Locate the cell with the specified text and output its (x, y) center coordinate. 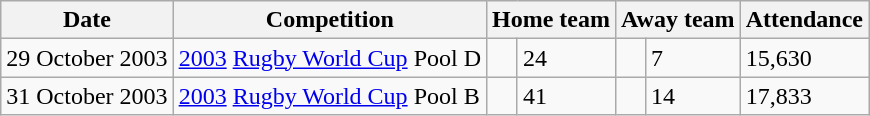
31 October 2003 (87, 96)
2003 Rugby World Cup Pool D (330, 58)
24 (566, 58)
14 (692, 96)
15,630 (804, 58)
Date (87, 20)
41 (566, 96)
7 (692, 58)
2003 Rugby World Cup Pool B (330, 96)
29 October 2003 (87, 58)
Attendance (804, 20)
Competition (330, 20)
Away team (678, 20)
Home team (552, 20)
17,833 (804, 96)
